For the text-containing cell, return its midpoint in (x, y) coordinate format. 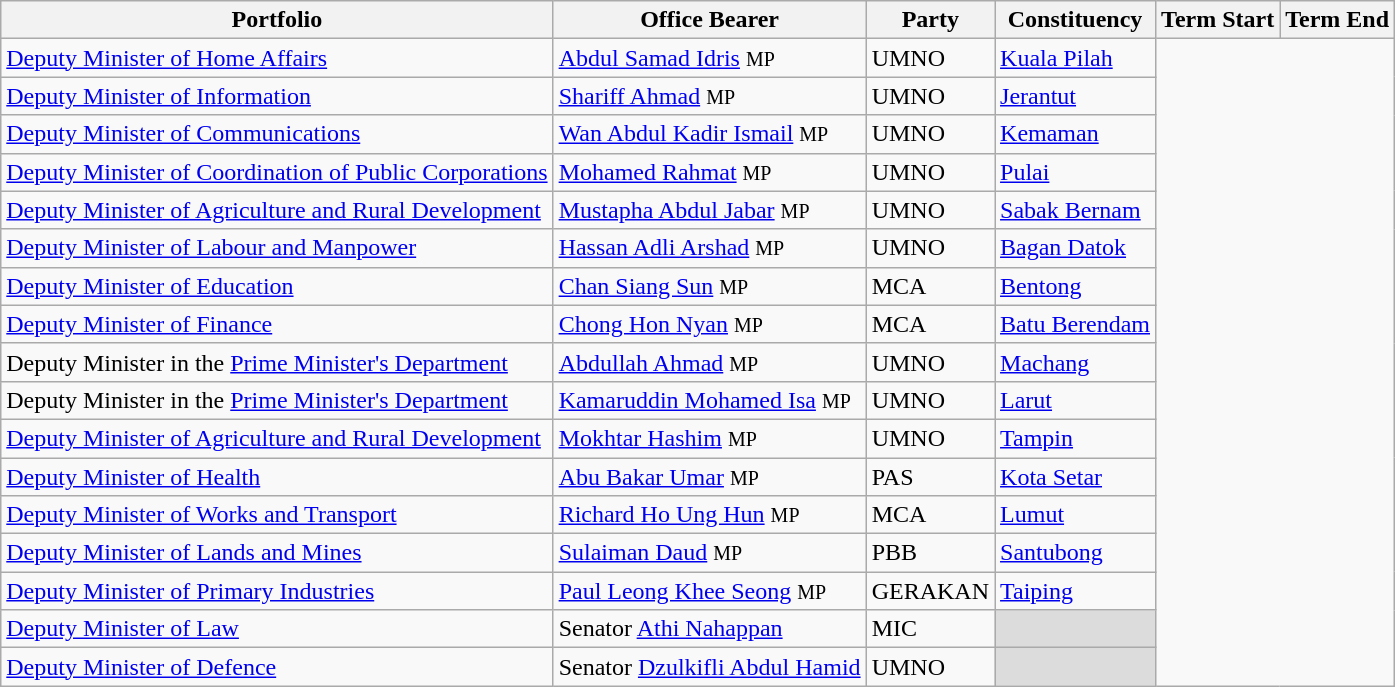
Santubong (1076, 553)
Hassan Adli Arshad MP (710, 248)
Party (930, 20)
GERAKAN (930, 591)
Deputy Minister of Coordination of Public Corporations (277, 172)
Deputy Minister of Lands and Mines (277, 553)
Sulaiman Daud MP (710, 553)
Deputy Minister of Communications (277, 134)
Deputy Minister of Primary Industries (277, 591)
PAS (930, 477)
Abdul Samad Idris MP (710, 58)
Deputy Minister of Health (277, 477)
Bentong (1076, 286)
Sabak Bernam (1076, 210)
Wan Abdul Kadir Ismail MP (710, 134)
Batu Berendam (1076, 324)
Deputy Minister of Defence (277, 667)
Senator Dzulkifli Abdul Hamid (710, 667)
Abu Bakar Umar MP (710, 477)
Larut (1076, 400)
Deputy Minister of Works and Transport (277, 515)
Deputy Minister of Education (277, 286)
Chong Hon Nyan MP (710, 324)
Kemaman (1076, 134)
Mustapha Abdul Jabar MP (710, 210)
Deputy Minister of Finance (277, 324)
Pulai (1076, 172)
Jerantut (1076, 96)
Kota Setar (1076, 477)
Portfolio (277, 20)
Deputy Minister of Information (277, 96)
Term Start (1218, 20)
Deputy Minister of Home Affairs (277, 58)
Tampin (1076, 438)
Lumut (1076, 515)
Office Bearer (710, 20)
Kamaruddin Mohamed Isa MP (710, 400)
Term End (1338, 20)
Bagan Datok (1076, 248)
Taiping (1076, 591)
MIC (930, 629)
Kuala Pilah (1076, 58)
Senator Athi Nahappan (710, 629)
Machang (1076, 362)
Mohamed Rahmat MP (710, 172)
Chan Siang Sun MP (710, 286)
Paul Leong Khee Seong MP (710, 591)
Deputy Minister of Law (277, 629)
Abdullah Ahmad MP (710, 362)
Deputy Minister of Labour and Manpower (277, 248)
PBB (930, 553)
Richard Ho Ung Hun MP (710, 515)
Constituency (1076, 20)
Shariff Ahmad MP (710, 96)
Mokhtar Hashim MP (710, 438)
